Scan for the cell matching the given text and deliver its (X, Y) coordinate at center. 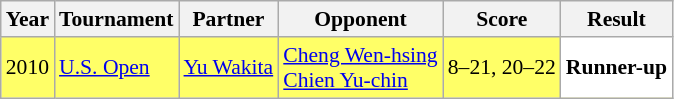
Result (616, 19)
2010 (28, 68)
Yu Wakita (229, 68)
Tournament (116, 19)
Partner (229, 19)
Year (28, 19)
Score (502, 19)
Runner-up (616, 68)
Opponent (360, 19)
U.S. Open (116, 68)
8–21, 20–22 (502, 68)
Cheng Wen-hsing Chien Yu-chin (360, 68)
